Search for the cell housing the specified text and yield its (x, y) center coordinate. 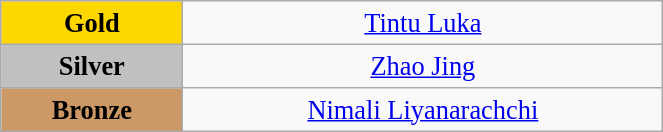
Tintu Luka (423, 22)
Gold (92, 22)
Silver (92, 66)
Nimali Liyanarachchi (423, 109)
Zhao Jing (423, 66)
Bronze (92, 109)
